Extract the (X, Y) coordinate from the center of the cell holding the provided text.  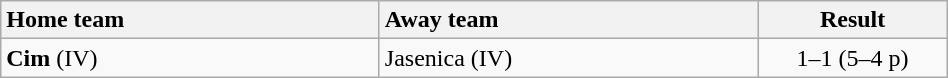
Home team (190, 20)
Away team (568, 20)
Cim (IV) (190, 58)
1–1 (5–4 p) (852, 58)
Result (852, 20)
Jasenica (IV) (568, 58)
